Locate the cell with the specified text and output its [x, y] center coordinate. 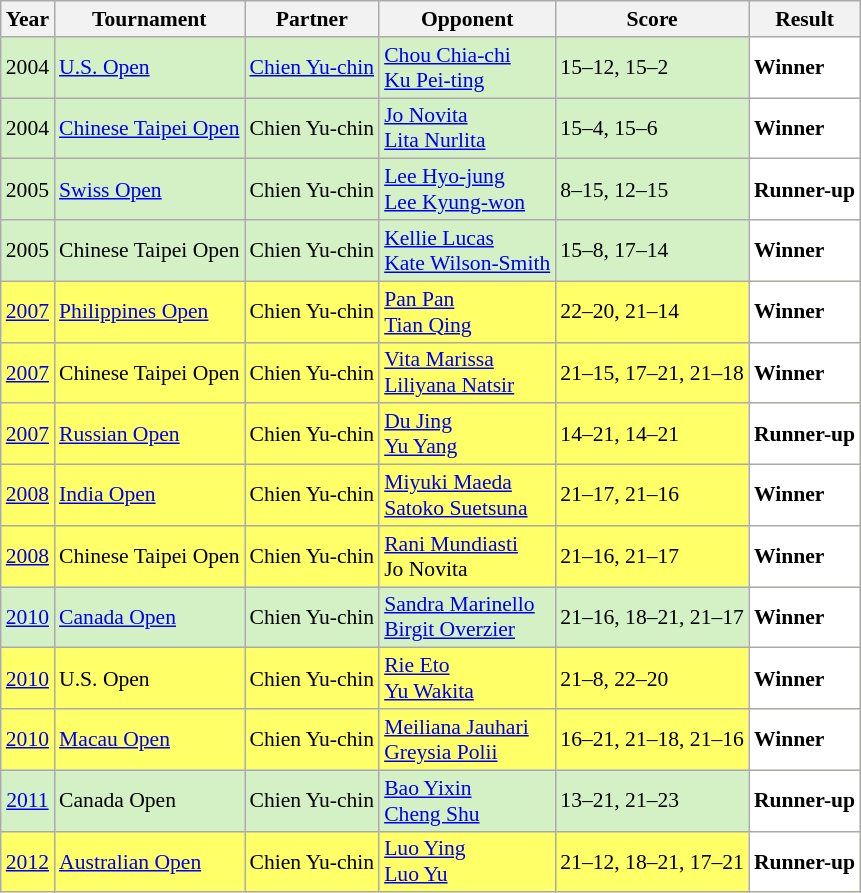
Macau Open [149, 740]
Year [28, 19]
15–8, 17–14 [652, 250]
2011 [28, 800]
15–4, 15–6 [652, 128]
Opponent [467, 19]
Swiss Open [149, 190]
21–17, 21–16 [652, 496]
22–20, 21–14 [652, 312]
Philippines Open [149, 312]
21–8, 22–20 [652, 678]
21–16, 18–21, 21–17 [652, 618]
Meiliana Jauhari Greysia Polii [467, 740]
Kellie Lucas Kate Wilson-Smith [467, 250]
15–12, 15–2 [652, 68]
Miyuki Maeda Satoko Suetsuna [467, 496]
Australian Open [149, 862]
16–21, 21–18, 21–16 [652, 740]
India Open [149, 496]
21–15, 17–21, 21–18 [652, 372]
Tournament [149, 19]
Lee Hyo-jung Lee Kyung-won [467, 190]
21–12, 18–21, 17–21 [652, 862]
Bao Yixin Cheng Shu [467, 800]
2012 [28, 862]
Result [804, 19]
Rani Mundiasti Jo Novita [467, 556]
Partner [312, 19]
14–21, 14–21 [652, 434]
Sandra Marinello Birgit Overzier [467, 618]
21–16, 21–17 [652, 556]
Chou Chia-chi Ku Pei-ting [467, 68]
Pan Pan Tian Qing [467, 312]
Score [652, 19]
Jo Novita Lita Nurlita [467, 128]
8–15, 12–15 [652, 190]
Du Jing Yu Yang [467, 434]
Vita Marissa Liliyana Natsir [467, 372]
Rie Eto Yu Wakita [467, 678]
13–21, 21–23 [652, 800]
Luo Ying Luo Yu [467, 862]
Russian Open [149, 434]
